Determine the (X, Y) coordinate at the center of the cell enclosing the given text.  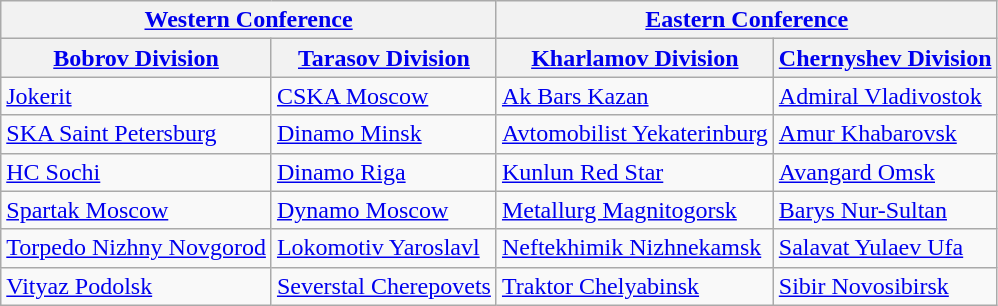
Vityaz Podolsk (136, 286)
Avtomobilist Yekaterinburg (634, 134)
HC Sochi (136, 172)
Metallurg Magnitogorsk (634, 210)
Sibir Novosibirsk (885, 286)
Dynamo Moscow (384, 210)
Traktor Chelyabinsk (634, 286)
Western Conference (249, 20)
Jokerit (136, 96)
Admiral Vladivostok (885, 96)
Dinamo Minsk (384, 134)
Lokomotiv Yaroslavl (384, 248)
Kunlun Red Star (634, 172)
Tarasov Division (384, 58)
Ak Bars Kazan (634, 96)
Amur Khabarovsk (885, 134)
Spartak Moscow (136, 210)
Neftekhimik Nizhnekamsk (634, 248)
Bobrov Division (136, 58)
Chernyshev Division (885, 58)
Barys Nur-Sultan (885, 210)
SKA Saint Petersburg (136, 134)
Kharlamov Division (634, 58)
Dinamo Riga (384, 172)
Salavat Yulaev Ufa (885, 248)
Eastern Conference (746, 20)
Avangard Omsk (885, 172)
Torpedo Nizhny Novgorod (136, 248)
Severstal Cherepovets (384, 286)
CSKA Moscow (384, 96)
